Locate the cell with the specified text and output its [x, y] center coordinate. 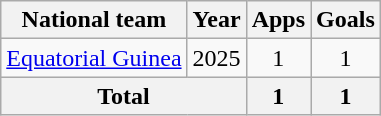
2025 [216, 58]
Total [124, 96]
Goals [346, 20]
Apps [278, 20]
National team [94, 20]
Year [216, 20]
Equatorial Guinea [94, 58]
